Pinpoint the cell where the given text exists, returning its [X, Y] midpoint coordinate. 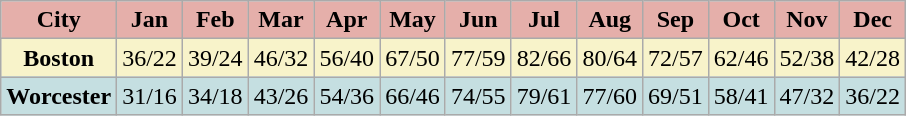
Oct [741, 20]
Sep [676, 20]
39/24 [215, 58]
82/66 [544, 58]
42/28 [873, 58]
May [413, 20]
72/57 [676, 58]
Jun [478, 20]
34/18 [215, 96]
Apr [347, 20]
54/36 [347, 96]
Dec [873, 20]
City [59, 20]
Nov [807, 20]
31/16 [150, 96]
Jul [544, 20]
77/60 [610, 96]
Boston [59, 58]
46/32 [281, 58]
43/26 [281, 96]
Feb [215, 20]
80/64 [610, 58]
Worcester [59, 96]
52/38 [807, 58]
Mar [281, 20]
79/61 [544, 96]
Aug [610, 20]
58/41 [741, 96]
69/51 [676, 96]
47/32 [807, 96]
74/55 [478, 96]
Jan [150, 20]
56/40 [347, 58]
77/59 [478, 58]
66/46 [413, 96]
62/46 [741, 58]
67/50 [413, 58]
